Provide the [X, Y] coordinate of the cell's center where the given text is located.  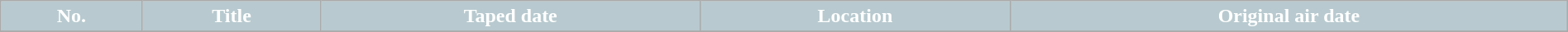
Taped date [510, 16]
Location [855, 16]
No. [71, 16]
Original air date [1289, 16]
Title [232, 16]
